For the text-containing cell, return its midpoint in [X, Y] coordinate format. 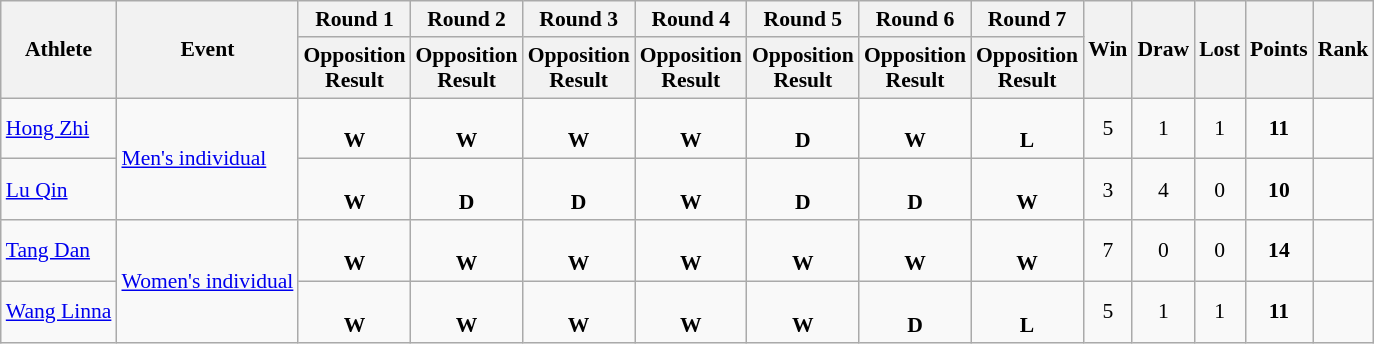
Round 2 [467, 19]
Athlete [59, 50]
Round 1 [354, 19]
Wang Linna [59, 312]
Event [207, 50]
Draw [1163, 50]
Hong Zhi [59, 128]
14 [1279, 250]
Round 6 [915, 19]
Round 5 [803, 19]
Lu Qin [59, 190]
Tang Dan [59, 250]
7 [1108, 250]
3 [1108, 190]
Win [1108, 50]
4 [1163, 190]
Rank [1344, 50]
Round 3 [579, 19]
Round 7 [1027, 19]
Round 4 [691, 19]
Women's individual [207, 281]
Men's individual [207, 159]
Lost [1220, 50]
Points [1279, 50]
10 [1279, 190]
